Pinpoint the cell where the given text exists, returning its (X, Y) midpoint coordinate. 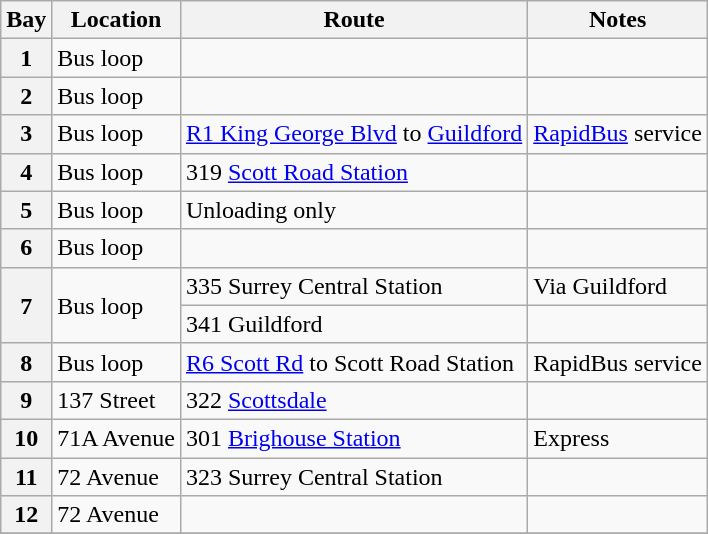
4 (26, 172)
71A Avenue (116, 438)
301 Brighouse Station (354, 438)
319 Scott Road Station (354, 172)
Bay (26, 20)
335 Surrey Central Station (354, 286)
Via Guildford (618, 286)
8 (26, 362)
Express (618, 438)
137 Street (116, 400)
2 (26, 96)
1 (26, 58)
Unloading only (354, 210)
322 Scottsdale (354, 400)
Location (116, 20)
9 (26, 400)
Route (354, 20)
R1 King George Blvd to Guildford (354, 134)
3 (26, 134)
12 (26, 515)
5 (26, 210)
Notes (618, 20)
341 Guildford (354, 324)
10 (26, 438)
323 Surrey Central Station (354, 477)
11 (26, 477)
6 (26, 248)
7 (26, 305)
R6 Scott Rd to Scott Road Station (354, 362)
